For the text-containing cell, return its midpoint in (x, y) coordinate format. 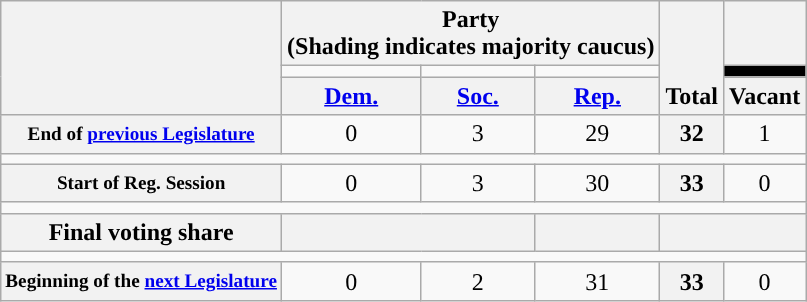
29 (598, 134)
Total (692, 58)
Soc. (478, 96)
32 (692, 134)
2 (478, 281)
Beginning of the next Legislature (142, 281)
31 (598, 281)
Party (Shading indicates majority caucus) (471, 34)
30 (598, 183)
Start of Reg. Session (142, 183)
1 (764, 134)
Vacant (764, 96)
Final voting share (142, 232)
End of previous Legislature (142, 134)
Dem. (352, 96)
Rep. (598, 96)
